Output the (X, Y) coordinate of the center of the cell containing the given text.  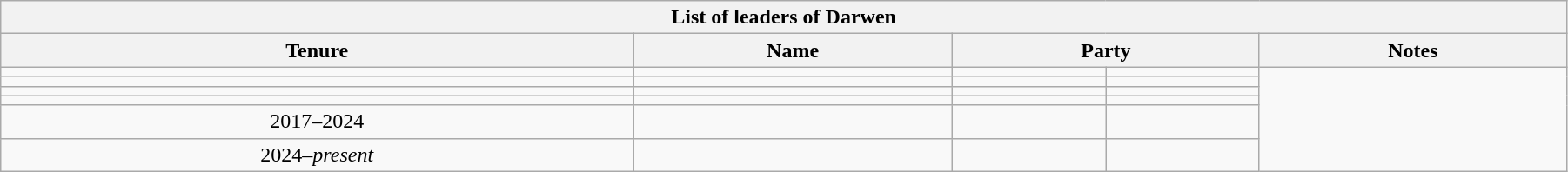
Tenure (317, 50)
Name (794, 50)
2017–2024 (317, 122)
List of leaders of Darwen (784, 17)
Party (1105, 50)
2024–present (317, 155)
Notes (1413, 50)
